Extract the (X, Y) coordinate from the center of the cell holding the provided text.  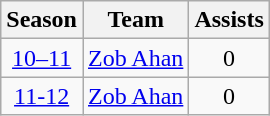
Assists (229, 20)
11-12 (42, 96)
Season (42, 20)
10–11 (42, 58)
Team (135, 20)
